Find where the given text appears and provide that cell's center as [X, Y] coordinate. 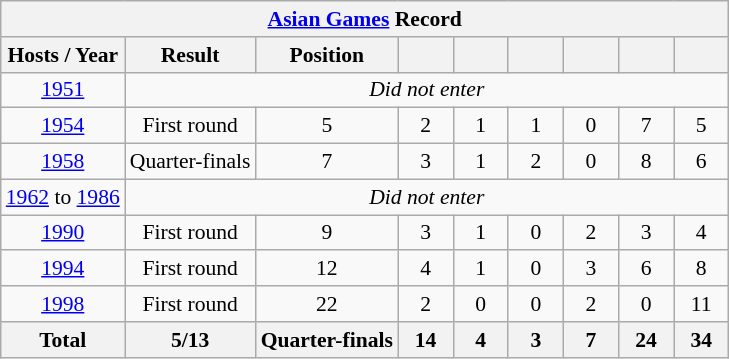
14 [426, 340]
5/13 [190, 340]
12 [327, 269]
1958 [63, 162]
22 [327, 304]
Total [63, 340]
Hosts / Year [63, 55]
Result [190, 55]
Position [327, 55]
1998 [63, 304]
1994 [63, 269]
34 [702, 340]
11 [702, 304]
1962 to 1986 [63, 197]
9 [327, 233]
1954 [63, 126]
1951 [63, 90]
24 [646, 340]
Asian Games Record [365, 19]
1990 [63, 233]
